Scan for the cell matching the given text and deliver its (X, Y) coordinate at center. 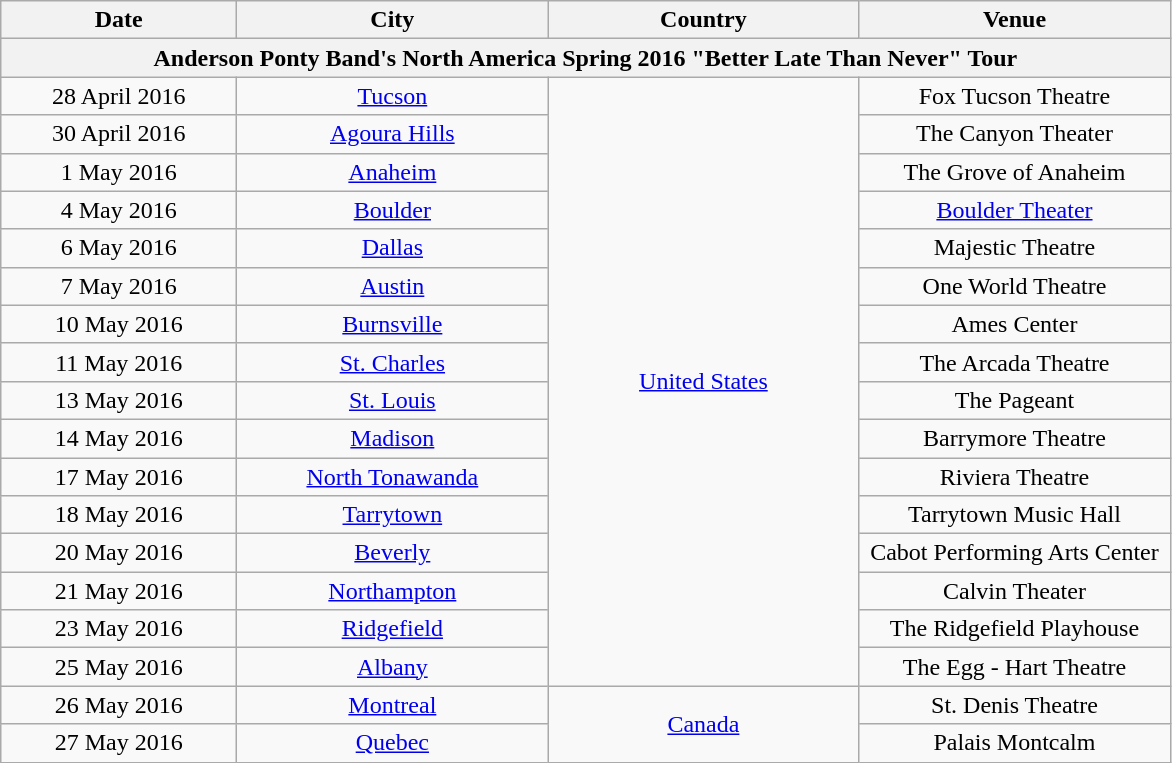
Date (119, 20)
25 May 2016 (119, 667)
Riviera Theatre (1014, 477)
27 May 2016 (119, 743)
North Tonawanda (392, 477)
Fox Tucson Theatre (1014, 96)
23 May 2016 (119, 629)
Agoura Hills (392, 134)
One World Theatre (1014, 286)
Canada (704, 724)
Ridgefield (392, 629)
Cabot Performing Arts Center (1014, 553)
Northampton (392, 591)
The Ridgefield Playhouse (1014, 629)
28 April 2016 (119, 96)
Montreal (392, 705)
Beverly (392, 553)
6 May 2016 (119, 248)
Boulder Theater (1014, 210)
The Arcada Theatre (1014, 362)
20 May 2016 (119, 553)
Tucson (392, 96)
Quebec (392, 743)
14 May 2016 (119, 438)
Anderson Ponty Band's North America Spring 2016 "Better Late Than Never" Tour (586, 58)
4 May 2016 (119, 210)
Boulder (392, 210)
26 May 2016 (119, 705)
11 May 2016 (119, 362)
Burnsville (392, 324)
Calvin Theater (1014, 591)
Anaheim (392, 172)
The Grove of Anaheim (1014, 172)
Dallas (392, 248)
Majestic Theatre (1014, 248)
Albany (392, 667)
The Pageant (1014, 400)
30 April 2016 (119, 134)
The Canyon Theater (1014, 134)
17 May 2016 (119, 477)
Madison (392, 438)
Austin (392, 286)
13 May 2016 (119, 400)
United States (704, 382)
St. Charles (392, 362)
Palais Montcalm (1014, 743)
The Egg - Hart Theatre (1014, 667)
St. Louis (392, 400)
1 May 2016 (119, 172)
Ames Center (1014, 324)
City (392, 20)
Venue (1014, 20)
Tarrytown (392, 515)
Barrymore Theatre (1014, 438)
18 May 2016 (119, 515)
7 May 2016 (119, 286)
21 May 2016 (119, 591)
Tarrytown Music Hall (1014, 515)
10 May 2016 (119, 324)
Country (704, 20)
St. Denis Theatre (1014, 705)
